Detect which cell encompasses the target text, then output its (x, y) center coordinate. 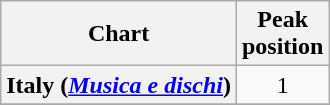
Chart (119, 34)
1 (282, 85)
Peakposition (282, 34)
Italy (Musica e dischi) (119, 85)
